Detect which cell encompasses the target text, then output its [x, y] center coordinate. 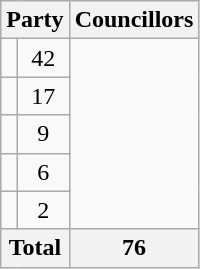
9 [43, 134]
Councillors [134, 20]
Party [35, 20]
42 [43, 58]
Total [35, 248]
76 [134, 248]
17 [43, 96]
2 [43, 210]
6 [43, 172]
